Find where the given text appears and provide that cell's center as (X, Y) coordinate. 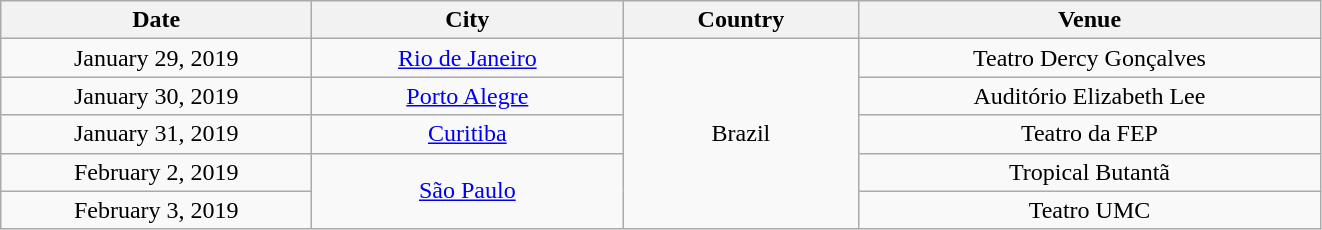
Curitiba (468, 134)
Porto Alegre (468, 96)
Tropical Butantã (1090, 172)
February 3, 2019 (156, 210)
Venue (1090, 20)
Teatro Dercy Gonçalves (1090, 58)
Auditório Elizabeth Lee (1090, 96)
Teatro da FEP (1090, 134)
São Paulo (468, 191)
Country (741, 20)
Teatro UMC (1090, 210)
Rio de Janeiro (468, 58)
Date (156, 20)
January 31, 2019 (156, 134)
January 29, 2019 (156, 58)
February 2, 2019 (156, 172)
Brazil (741, 134)
January 30, 2019 (156, 96)
City (468, 20)
